Return the [x, y] coordinate for the center point of the cell that contains the specified text.  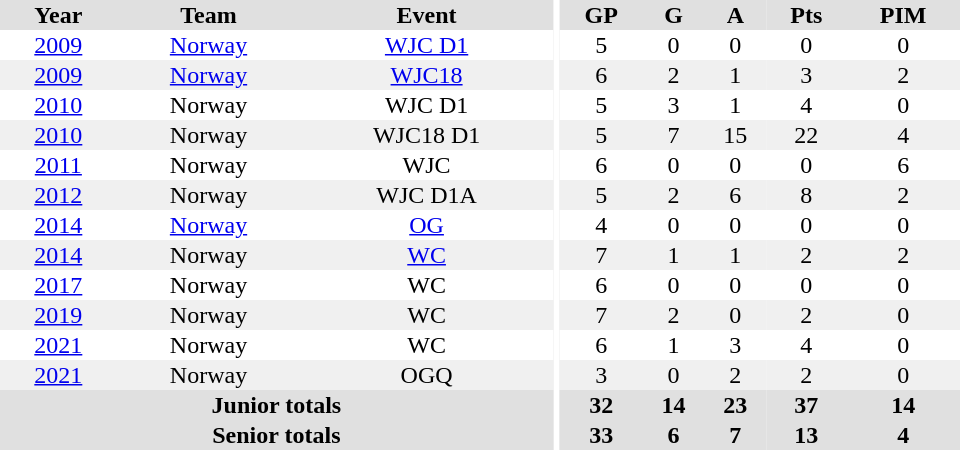
13 [806, 435]
23 [735, 405]
Senior totals [276, 435]
WJC18 D1 [426, 135]
OG [426, 225]
G [674, 15]
WJC18 [426, 75]
A [735, 15]
32 [602, 405]
GP [602, 15]
2019 [58, 315]
2011 [58, 165]
2017 [58, 285]
2012 [58, 195]
8 [806, 195]
22 [806, 135]
WJC [426, 165]
Pts [806, 15]
WJC D1A [426, 195]
Event [426, 15]
37 [806, 405]
OGQ [426, 375]
Year [58, 15]
Junior totals [276, 405]
33 [602, 435]
Team [209, 15]
PIM [903, 15]
15 [735, 135]
